Return (X, Y) of the center of cell containing provided text 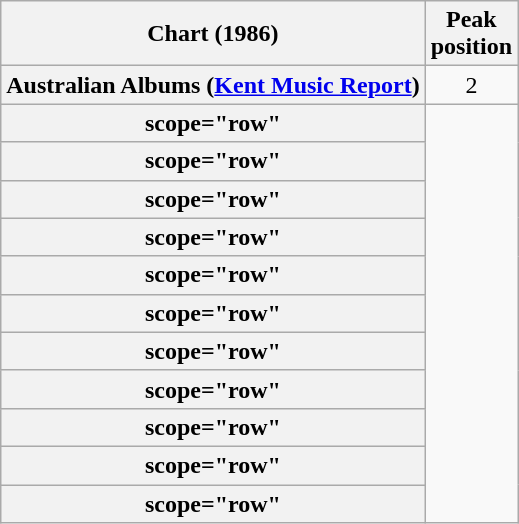
Australian Albums (Kent Music Report) (213, 85)
2 (471, 85)
Chart (1986) (213, 34)
Peakposition (471, 34)
